Identify which cell holds the provided text, then report its [X, Y] central coordinate. 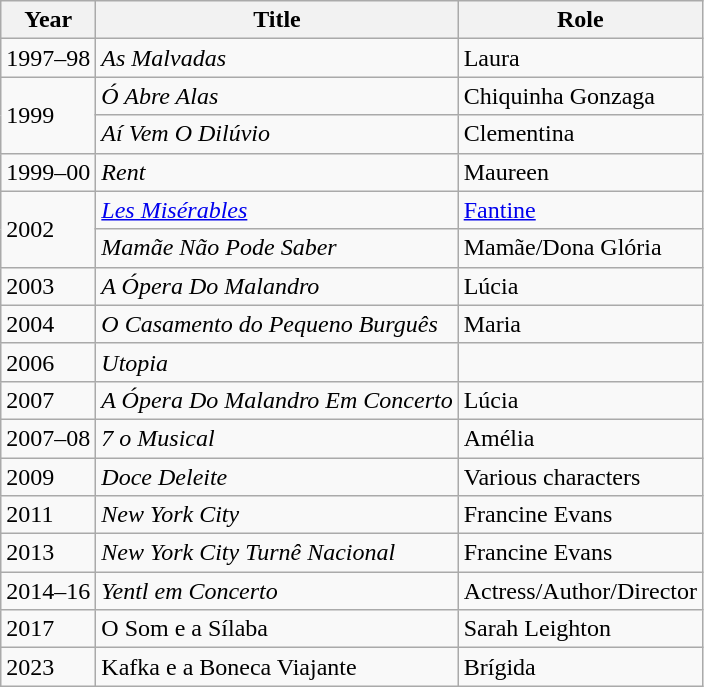
Various characters [580, 477]
New York City Turnê Nacional [277, 553]
2007 [48, 400]
Clementina [580, 134]
2006 [48, 362]
2003 [48, 286]
2011 [48, 515]
Sarah Leighton [580, 629]
Maureen [580, 172]
2007–08 [48, 438]
Mamãe/Dona Glória [580, 248]
2009 [48, 477]
1999–00 [48, 172]
2002 [48, 229]
Actress/Author/Director [580, 591]
A Ópera Do Malandro [277, 286]
Les Misérables [277, 210]
Role [580, 20]
O Casamento do Pequeno Burguês [277, 324]
2023 [48, 667]
2014–16 [48, 591]
2017 [48, 629]
Fantine [580, 210]
Mamãe Não Pode Saber [277, 248]
Chiquinha Gonzaga [580, 96]
2004 [48, 324]
Aí Vem O Dilúvio [277, 134]
Utopia [277, 362]
Title [277, 20]
Doce Deleite [277, 477]
A Ópera Do Malandro Em Concerto [277, 400]
Amélia [580, 438]
Year [48, 20]
Ó Abre Alas [277, 96]
As Malvadas [277, 58]
O Som e a Sílaba [277, 629]
Brígida [580, 667]
Laura [580, 58]
7 o Musical [277, 438]
New York City [277, 515]
Yentl em Concerto [277, 591]
Rent [277, 172]
1999 [48, 115]
Kafka e a Boneca Viajante [277, 667]
Maria [580, 324]
1997–98 [48, 58]
2013 [48, 553]
